Extract the (x, y) coordinate from the center of the cell holding the provided text.  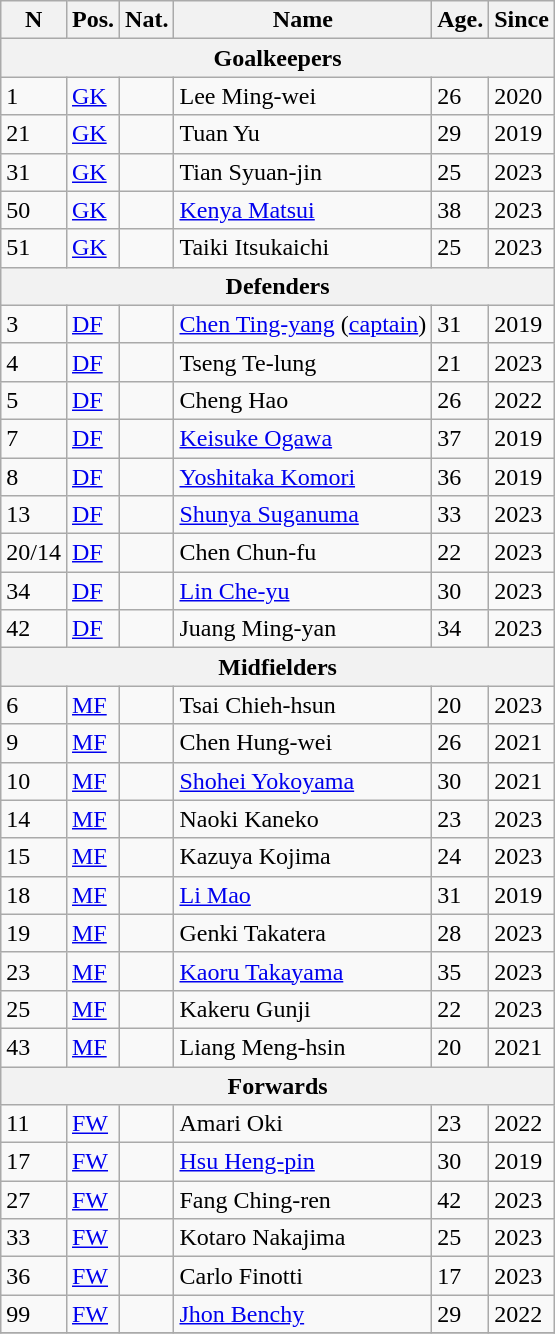
3 (34, 324)
43 (34, 1047)
Kazuya Kojima (303, 857)
9 (34, 743)
Jhon Benchy (303, 1314)
Kakeru Gunji (303, 1009)
Goalkeepers (278, 58)
13 (34, 515)
2020 (522, 96)
Lin Che-yu (303, 591)
99 (34, 1314)
Kotaro Nakajima (303, 1238)
5 (34, 400)
Juang Ming-yan (303, 629)
Defenders (278, 286)
37 (460, 438)
Amari Oki (303, 1124)
Name (303, 20)
15 (34, 857)
24 (460, 857)
Tseng Te-lung (303, 362)
Cheng Hao (303, 400)
4 (34, 362)
Nat. (147, 20)
7 (34, 438)
Genki Takatera (303, 933)
Li Mao (303, 895)
8 (34, 477)
1 (34, 96)
51 (34, 248)
20/14 (34, 553)
27 (34, 1200)
18 (34, 895)
Midfielders (278, 667)
Forwards (278, 1085)
Tian Syuan-jin (303, 172)
Yoshitaka Komori (303, 477)
Liang Meng-hsin (303, 1047)
Carlo Finotti (303, 1276)
14 (34, 819)
Naoki Kaneko (303, 819)
Hsu Heng-pin (303, 1162)
35 (460, 971)
Pos. (92, 20)
N (34, 20)
Taiki Itsukaichi (303, 248)
Keisuke Ogawa (303, 438)
28 (460, 933)
Age. (460, 20)
11 (34, 1124)
Tuan Yu (303, 134)
Since (522, 20)
Chen Ting-yang (captain) (303, 324)
Chen Hung-wei (303, 743)
Fang Ching-ren (303, 1200)
Kenya Matsui (303, 210)
Shunya Suganuma (303, 515)
Chen Chun-fu (303, 553)
Lee Ming-wei (303, 96)
Shohei Yokoyama (303, 781)
Tsai Chieh-hsun (303, 705)
50 (34, 210)
38 (460, 210)
10 (34, 781)
6 (34, 705)
19 (34, 933)
Kaoru Takayama (303, 971)
